Extract the (x, y) coordinate from the center of the cell holding the provided text.  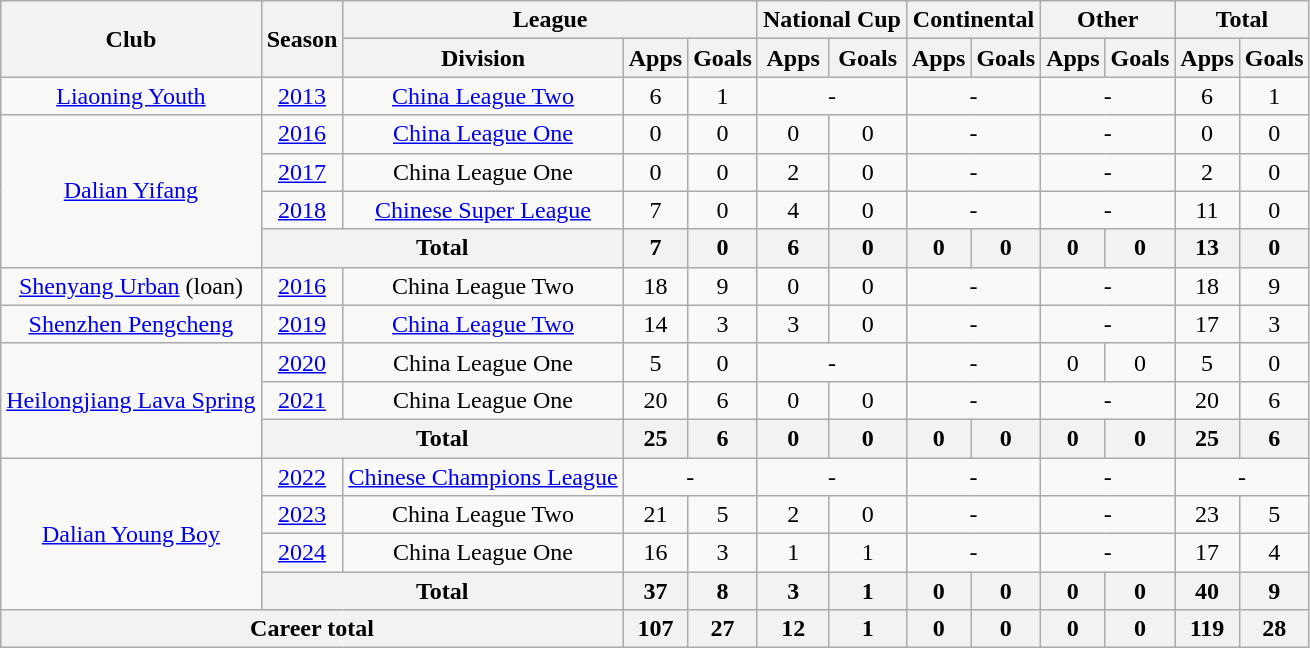
Division (483, 58)
2022 (302, 477)
2023 (302, 515)
23 (1207, 515)
119 (1207, 629)
Dalian Yifang (131, 191)
2024 (302, 553)
37 (655, 591)
Shenzhen Pengcheng (131, 324)
28 (1274, 629)
Season (302, 39)
Dalian Young Boy (131, 534)
2019 (302, 324)
12 (793, 629)
Liaoning Youth (131, 96)
2018 (302, 210)
Chinese Super League (483, 210)
2021 (302, 400)
2013 (302, 96)
2020 (302, 362)
16 (655, 553)
Chinese Champions League (483, 477)
Shenyang Urban (loan) (131, 286)
League (550, 20)
Heilongjiang Lava Spring (131, 400)
21 (655, 515)
11 (1207, 210)
40 (1207, 591)
Career total (312, 629)
Club (131, 39)
107 (655, 629)
8 (723, 591)
National Cup (832, 20)
Other (1108, 20)
2017 (302, 172)
Continental (973, 20)
14 (655, 324)
13 (1207, 248)
27 (723, 629)
